Provide the [X, Y] coordinate of the cell's center where the given text is located.  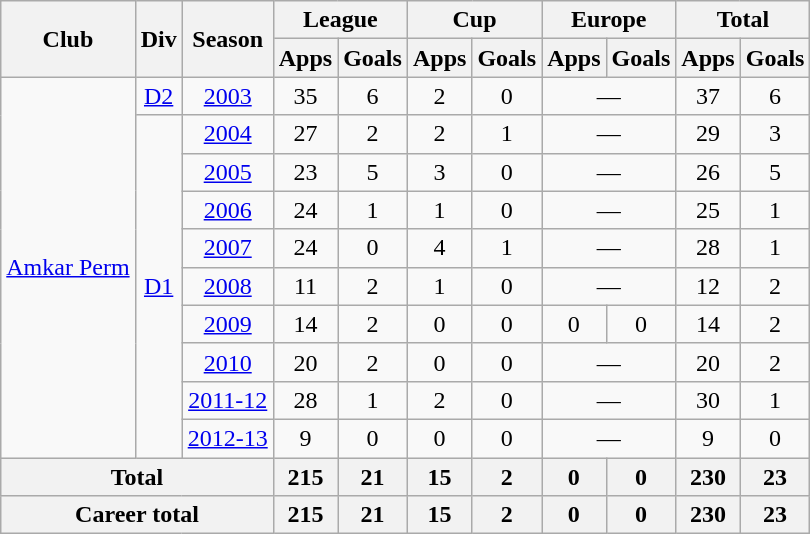
Europe [609, 20]
12 [708, 286]
D1 [158, 286]
D2 [158, 96]
2005 [228, 172]
2004 [228, 134]
2006 [228, 210]
2007 [228, 248]
25 [708, 210]
Amkar Perm [68, 268]
Div [158, 39]
30 [708, 400]
27 [305, 134]
Season [228, 39]
35 [305, 96]
4 [439, 248]
Cup [474, 20]
2008 [228, 286]
2012-13 [228, 438]
Career total [137, 515]
Club [68, 39]
29 [708, 134]
2003 [228, 96]
26 [708, 172]
11 [305, 286]
2009 [228, 324]
37 [708, 96]
2010 [228, 362]
League [340, 20]
2011-12 [228, 400]
